Determine the [X, Y] coordinate at the center of the cell enclosing the given text.  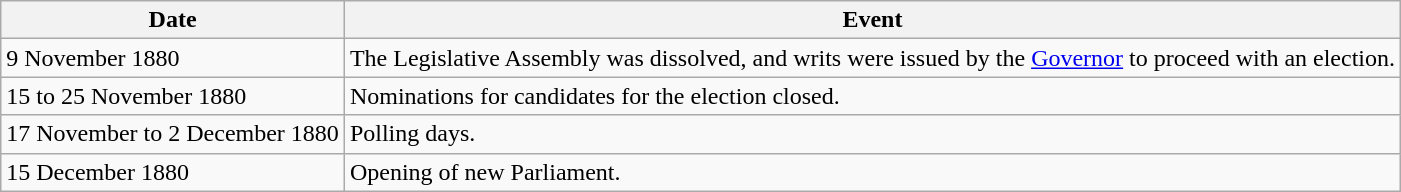
15 to 25 November 1880 [173, 96]
15 December 1880 [173, 172]
Nominations for candidates for the election closed. [872, 96]
Opening of new Parliament. [872, 172]
17 November to 2 December 1880 [173, 134]
Polling days. [872, 134]
Event [872, 20]
Date [173, 20]
The Legislative Assembly was dissolved, and writs were issued by the Governor to proceed with an election. [872, 58]
9 November 1880 [173, 58]
